Return (X, Y) of the center of cell containing provided text 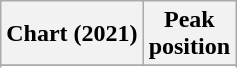
Peakposition (189, 34)
Chart (2021) (72, 34)
